Search for the cell housing the specified text and yield its [x, y] center coordinate. 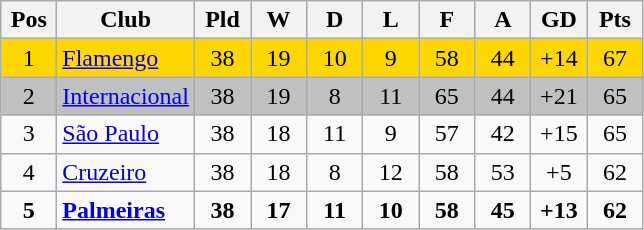
São Paulo [126, 134]
+13 [559, 210]
+14 [559, 58]
+21 [559, 96]
Club [126, 20]
Pld [222, 20]
Palmeiras [126, 210]
3 [29, 134]
+15 [559, 134]
W [279, 20]
+5 [559, 172]
Internacional [126, 96]
12 [391, 172]
Flamengo [126, 58]
17 [279, 210]
Pts [615, 20]
L [391, 20]
57 [447, 134]
42 [503, 134]
A [503, 20]
4 [29, 172]
Pos [29, 20]
Cruzeiro [126, 172]
2 [29, 96]
GD [559, 20]
53 [503, 172]
D [335, 20]
1 [29, 58]
45 [503, 210]
67 [615, 58]
F [447, 20]
5 [29, 210]
